Identify which cell holds the provided text, then report its (x, y) central coordinate. 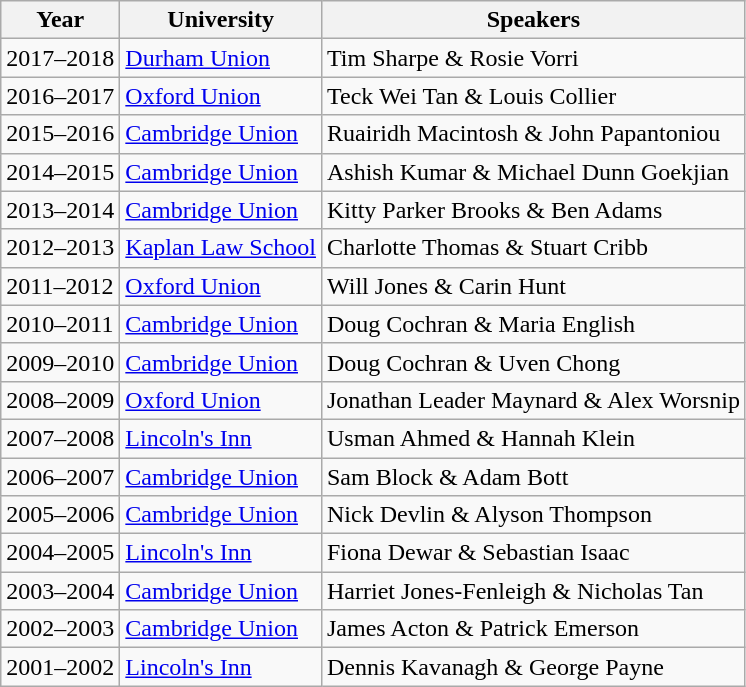
2012–2013 (60, 248)
2007–2008 (60, 438)
2015–2016 (60, 134)
Usman Ahmed & Hannah Klein (533, 438)
2016–2017 (60, 96)
2009–2010 (60, 362)
2004–2005 (60, 553)
2010–2011 (60, 324)
Ashish Kumar & Michael Dunn Goekjian (533, 172)
Kitty Parker Brooks & Ben Adams (533, 210)
Dennis Kavanagh & George Payne (533, 667)
Teck Wei Tan & Louis Collier (533, 96)
Fiona Dewar & Sebastian Isaac (533, 553)
2017–2018 (60, 58)
Doug Cochran & Uven Chong (533, 362)
Ruairidh Macintosh & John Papantoniou (533, 134)
Nick Devlin & Alyson Thompson (533, 515)
2003–2004 (60, 591)
Speakers (533, 20)
2006–2007 (60, 477)
University (221, 20)
Tim Sharpe & Rosie Vorri (533, 58)
2011–2012 (60, 286)
Durham Union (221, 58)
Will Jones & Carin Hunt (533, 286)
Doug Cochran & Maria English (533, 324)
Year (60, 20)
2014–2015 (60, 172)
James Acton & Patrick Emerson (533, 629)
Jonathan Leader Maynard & Alex Worsnip (533, 400)
Kaplan Law School (221, 248)
Harriet Jones-Fenleigh & Nicholas Tan (533, 591)
Charlotte Thomas & Stuart Cribb (533, 248)
Sam Block & Adam Bott (533, 477)
2002–2003 (60, 629)
2005–2006 (60, 515)
2001–2002 (60, 667)
2013–2014 (60, 210)
2008–2009 (60, 400)
